Extract the (X, Y) coordinate from the center of the cell holding the provided text.  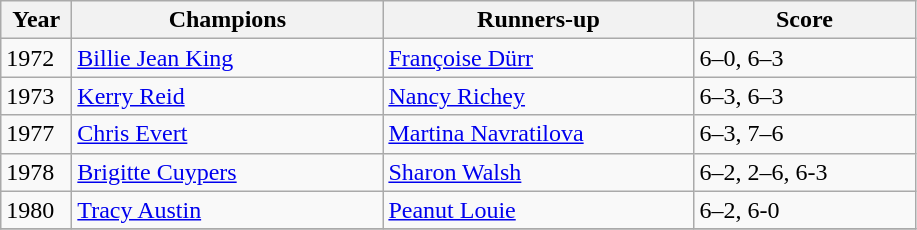
Chris Evert (228, 134)
Year (36, 20)
6–0, 6–3 (804, 58)
Kerry Reid (228, 96)
Score (804, 20)
Runners-up (538, 20)
Brigitte Cuypers (228, 172)
1980 (36, 210)
6–2, 2–6, 6-3 (804, 172)
6–2, 6-0 (804, 210)
6–3, 7–6 (804, 134)
1973 (36, 96)
Tracy Austin (228, 210)
Martina Navratilova (538, 134)
Françoise Dürr (538, 58)
Sharon Walsh (538, 172)
1977 (36, 134)
Champions (228, 20)
6–3, 6–3 (804, 96)
Billie Jean King (228, 58)
1978 (36, 172)
1972 (36, 58)
Nancy Richey (538, 96)
Peanut Louie (538, 210)
